Scan for the cell matching the given text and deliver its (X, Y) coordinate at center. 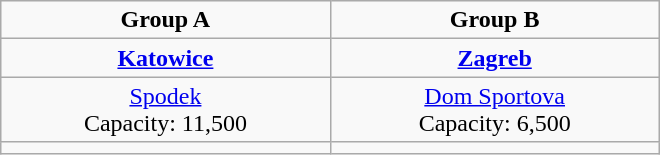
Zagreb (494, 58)
SpodekCapacity: 11,500 (166, 110)
Dom SportovaCapacity: 6,500 (494, 110)
Group A (166, 20)
Group B (494, 20)
Katowice (166, 58)
